Find where the given text appears and provide that cell's center as (x, y) coordinate. 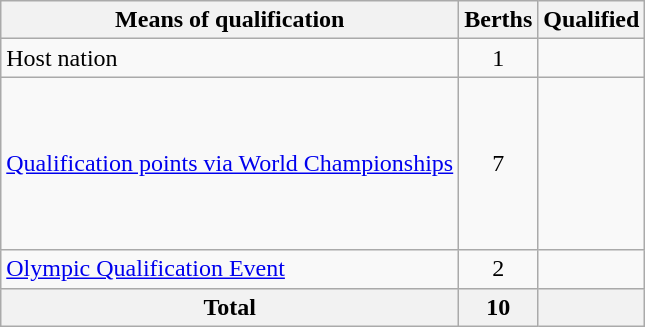
Berths (498, 20)
2 (498, 269)
1 (498, 58)
Qualification points via World Championships (230, 164)
Host nation (230, 58)
Olympic Qualification Event (230, 269)
Total (230, 307)
10 (498, 307)
7 (498, 164)
Means of qualification (230, 20)
Qualified (592, 20)
